Identify which cell holds the provided text, then report its (X, Y) central coordinate. 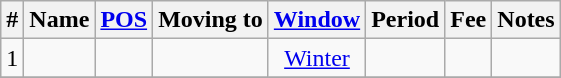
POS (124, 20)
Period (406, 20)
Moving to (211, 20)
Notes (526, 20)
1 (12, 58)
# (12, 20)
Winter (316, 58)
Window (316, 20)
Name (60, 20)
Fee (468, 20)
